Detect which cell encompasses the target text, then output its (X, Y) center coordinate. 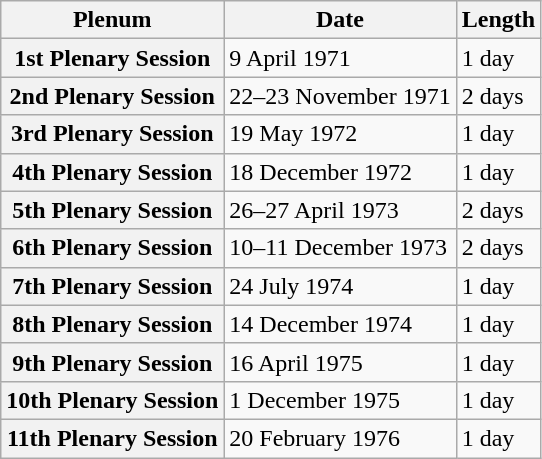
8th Plenary Session (112, 324)
7th Plenary Session (112, 286)
14 December 1974 (340, 324)
19 May 1972 (340, 134)
Date (340, 20)
Length (498, 20)
10th Plenary Session (112, 400)
6th Plenary Session (112, 248)
18 December 1972 (340, 172)
3rd Plenary Session (112, 134)
4th Plenary Session (112, 172)
11th Plenary Session (112, 438)
9th Plenary Session (112, 362)
24 July 1974 (340, 286)
10–11 December 1973 (340, 248)
9 April 1971 (340, 58)
16 April 1975 (340, 362)
22–23 November 1971 (340, 96)
5th Plenary Session (112, 210)
26–27 April 1973 (340, 210)
20 February 1976 (340, 438)
2nd Plenary Session (112, 96)
1st Plenary Session (112, 58)
Plenum (112, 20)
1 December 1975 (340, 400)
